Scan for the cell matching the given text and deliver its [X, Y] coordinate at center. 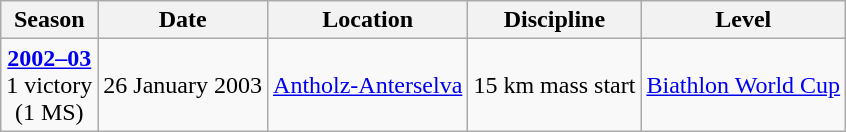
Location [368, 20]
Season [50, 20]
2002–03 1 victory (1 MS) [50, 85]
Discipline [554, 20]
Level [744, 20]
Antholz-Anterselva [368, 85]
Biathlon World Cup [744, 85]
15 km mass start [554, 85]
Date [183, 20]
26 January 2003 [183, 85]
